For the text-containing cell, return its midpoint in (X, Y) coordinate format. 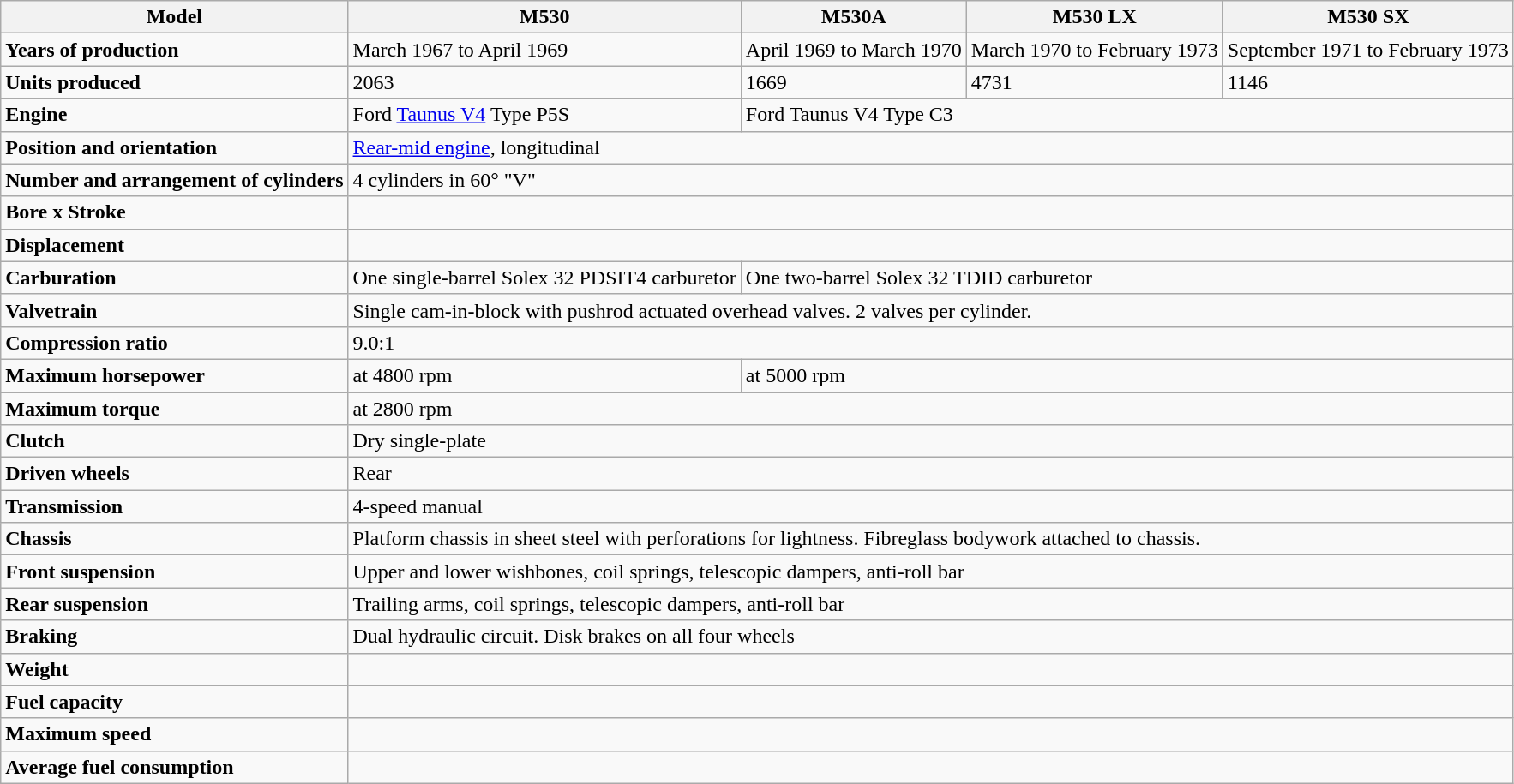
Engine (175, 115)
One two-barrel Solex 32 TDID carburetor (1126, 278)
Ford Taunus V4 Type P5S (544, 115)
at 2800 rpm (931, 409)
Number and arrangement of cylinders (175, 180)
1669 (854, 82)
Bore x Stroke (175, 212)
Carburation (175, 278)
Transmission (175, 506)
Weight (175, 669)
Units produced (175, 82)
1146 (1368, 82)
Clutch (175, 441)
March 1970 to February 1973 (1094, 50)
Displacement (175, 245)
April 1969 to March 1970 (854, 50)
Ford Taunus V4 Type C3 (1126, 115)
March 1967 to April 1969 (544, 50)
Single cam-in-block with pushrod actuated overhead valves. 2 valves per cylinder. (931, 310)
One single-barrel Solex 32 PDSIT4 carburetor (544, 278)
Braking (175, 637)
M530 SX (1368, 17)
4731 (1094, 82)
Driven wheels (175, 474)
Position and orientation (175, 147)
Dry single-plate (931, 441)
Platform chassis in sheet steel with perforations for lightness. Fibreglass bodywork attached to chassis. (931, 539)
Average fuel consumption (175, 767)
M530A (854, 17)
Maximum horsepower (175, 375)
4-speed manual (931, 506)
M530 (544, 17)
Trailing arms, coil springs, telescopic dampers, anti-roll bar (931, 604)
at 5000 rpm (1126, 375)
Maximum speed (175, 734)
Chassis (175, 539)
Model (175, 17)
Compression ratio (175, 343)
2063 (544, 82)
at 4800 rpm (544, 375)
Rear suspension (175, 604)
September 1971 to February 1973 (1368, 50)
4 cylinders in 60° "V" (931, 180)
Maximum torque (175, 409)
Valvetrain (175, 310)
Years of production (175, 50)
9.0:1 (931, 343)
Rear-mid engine, longitudinal (931, 147)
M530 LX (1094, 17)
Front suspension (175, 572)
Upper and lower wishbones, coil springs, telescopic dampers, anti-roll bar (931, 572)
Fuel capacity (175, 702)
Rear (931, 474)
Dual hydraulic circuit. Disk brakes on all four wheels (931, 637)
